Extract the [x, y] coordinate from the center of the cell holding the provided text.  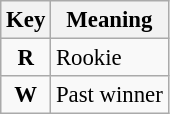
Meaning [110, 20]
Key [26, 20]
Past winner [110, 95]
W [26, 95]
R [26, 58]
Rookie [110, 58]
